Extract the [X, Y] coordinate from the center of the cell holding the provided text.  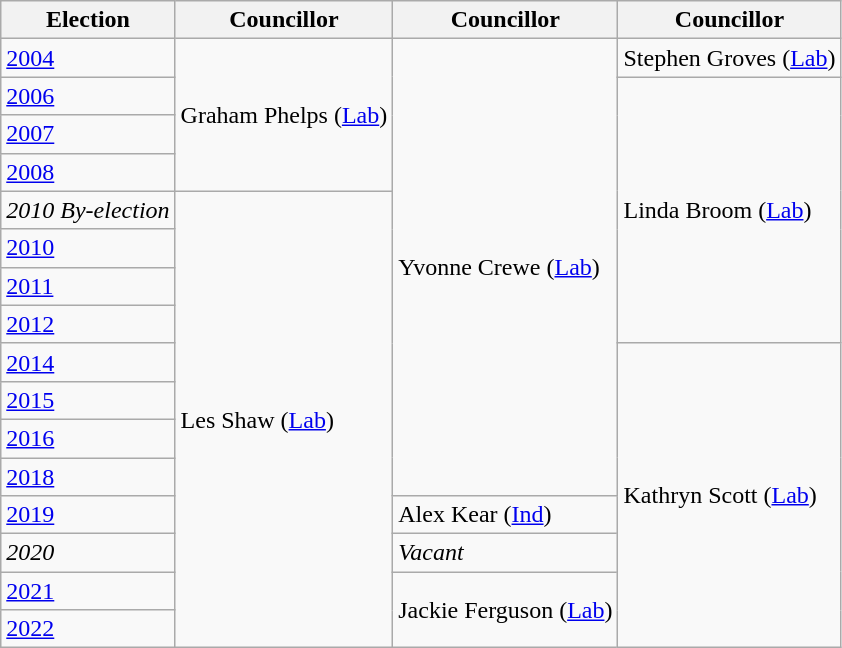
2022 [88, 629]
2020 [88, 553]
Kathryn Scott (Lab) [730, 495]
2019 [88, 515]
Stephen Groves (Lab) [730, 58]
2018 [88, 477]
Vacant [506, 553]
2007 [88, 134]
Linda Broom (Lab) [730, 210]
2006 [88, 96]
Election [88, 20]
2010 By-election [88, 210]
Jackie Ferguson (Lab) [506, 610]
2008 [88, 172]
2004 [88, 58]
2015 [88, 400]
2011 [88, 286]
2021 [88, 591]
2012 [88, 324]
2014 [88, 362]
2010 [88, 248]
2016 [88, 438]
Graham Phelps (Lab) [284, 115]
Les Shaw (Lab) [284, 420]
Alex Kear (Ind) [506, 515]
Yvonne Crewe (Lab) [506, 268]
